Pinpoint the cell where the given text exists, returning its (x, y) midpoint coordinate. 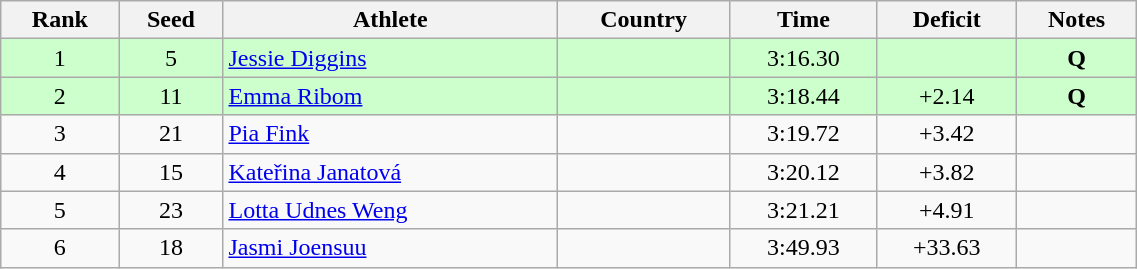
Seed (171, 20)
3:19.72 (804, 134)
3 (60, 134)
+3.82 (946, 172)
+3.42 (946, 134)
Time (804, 20)
Jasmi Joensuu (390, 248)
Rank (60, 20)
4 (60, 172)
Notes (1076, 20)
18 (171, 248)
15 (171, 172)
Country (644, 20)
Lotta Udnes Weng (390, 210)
Emma Ribom (390, 96)
3:16.30 (804, 58)
1 (60, 58)
+2.14 (946, 96)
3:18.44 (804, 96)
21 (171, 134)
Pia Fink (390, 134)
+4.91 (946, 210)
Deficit (946, 20)
Athlete (390, 20)
3:20.12 (804, 172)
6 (60, 248)
23 (171, 210)
Kateřina Janatová (390, 172)
3:21.21 (804, 210)
3:49.93 (804, 248)
2 (60, 96)
+33.63 (946, 248)
11 (171, 96)
Jessie Diggins (390, 58)
